Output the (x, y) coordinate of the center of the cell containing the given text.  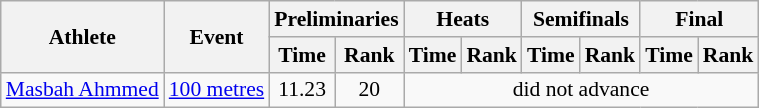
Masbah Ahmmed (82, 90)
Heats (463, 19)
Preliminaries (336, 19)
Athlete (82, 36)
Final (699, 19)
20 (370, 90)
100 metres (216, 90)
did not advance (582, 90)
Event (216, 36)
11.23 (302, 90)
Semifinals (581, 19)
